Detect which cell encompasses the target text, then output its (x, y) center coordinate. 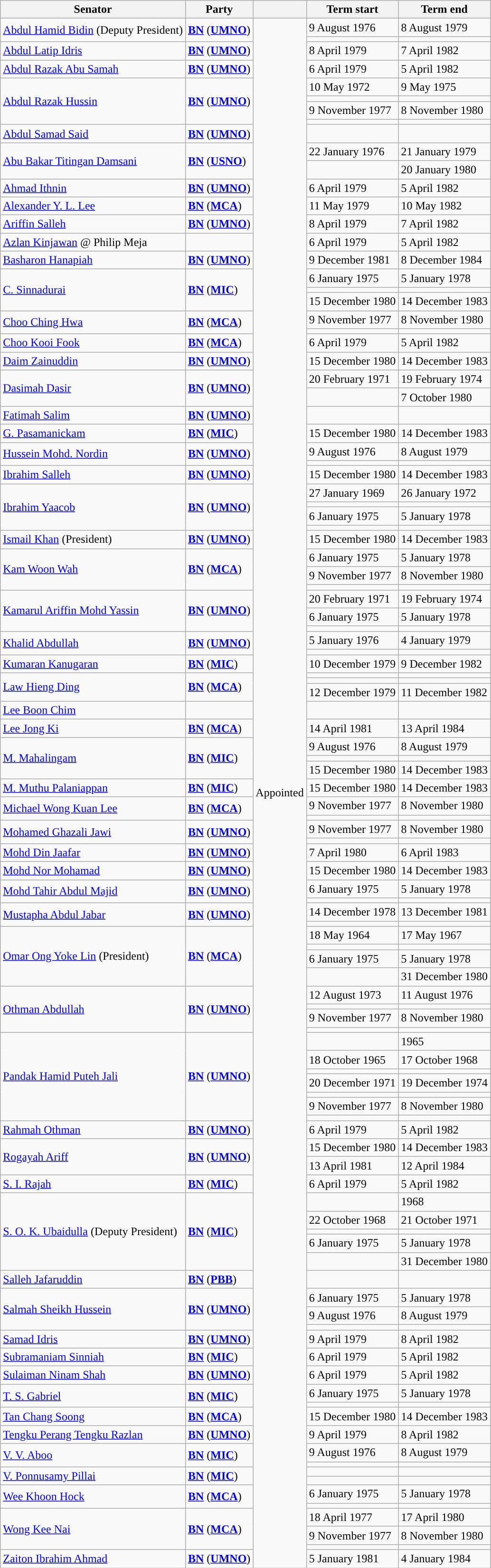
Ahmad Ithnin (93, 188)
Salleh Jafaruddin (93, 1279)
Michael Wong Kuan Lee (93, 808)
14 December 1978 (352, 912)
Wee Khoon Hock (93, 1497)
21 October 1971 (444, 1220)
11 December 1982 (444, 692)
Term end (444, 9)
Sulaiman Ninam Shah (93, 1375)
27 January 1969 (352, 493)
Choo Ching Hwa (93, 322)
Abdul Samad Said (93, 133)
5 January 1976 (352, 640)
17 April 1980 (444, 1517)
Khalid Abdullah (93, 643)
18 April 1977 (352, 1517)
M. Muthu Palaniappan (93, 788)
17 October 1968 (444, 1059)
BN (USNO) (219, 161)
5 January 1981 (352, 1559)
Mohd Tahir Abdul Majid (93, 891)
1965 (444, 1041)
Kam Woon Wah (93, 569)
7 April 1980 (352, 852)
Basharon Hanapiah (93, 260)
G. Pasamanickam (93, 433)
Tengku Perang Tengku Razlan (93, 1435)
Dasimah Dasir (93, 388)
Pandak Hamid Puteh Jali (93, 1076)
Wong Kee Nai (93, 1529)
4 January 1979 (444, 640)
4 January 1984 (444, 1559)
Salmah Sheikh Hussein (93, 1309)
12 August 1973 (352, 995)
Mohd Din Jaafar (93, 852)
Kamarul Ariffin Mohd Yassin (93, 611)
Abu Bakar Titingan Damsani (93, 161)
V. Ponnusamy Pillai (93, 1476)
Zaiton Ibrahim Ahmad (93, 1559)
Mohamed Ghazali Jawi (93, 832)
Fatimah Salim (93, 415)
C. Sinnadurai (93, 290)
22 January 1976 (352, 151)
S. I. Rajah (93, 1184)
Daim Zainuddin (93, 361)
10 December 1979 (352, 663)
20 December 1971 (352, 1083)
22 October 1968 (352, 1220)
Mohd Nor Mohamad (93, 870)
Rahmah Othman (93, 1130)
Lee Boon Chim (93, 710)
18 May 1964 (352, 935)
Senator (93, 9)
12 December 1979 (352, 692)
Abdul Hamid Bidin (Deputy President) (93, 30)
Kumaran Kanugaran (93, 663)
Samad Idris (93, 1339)
Choo Kooi Fook (93, 343)
T. S. Gabriel (93, 1396)
Mustapha Abdul Jabar (93, 915)
Hussein Mohd. Nordin (93, 454)
7 October 1980 (444, 397)
Tan Chang Soong (93, 1417)
26 January 1972 (444, 493)
11 August 1976 (444, 995)
Law Hieng Ding (93, 687)
6 April 1983 (444, 852)
8 December 1984 (444, 260)
12 April 1984 (444, 1166)
Ibrahim Yaacob (93, 507)
10 May 1972 (352, 87)
Term start (352, 9)
Subramaniam Sinniah (93, 1357)
Abdul Razak Hussin (93, 101)
9 December 1981 (352, 260)
14 April 1981 (352, 728)
9 December 1982 (444, 663)
Abdul Latip Idris (93, 51)
BN (PBB) (219, 1279)
Rogayah Ariff (93, 1157)
Appointed (280, 793)
Ibrahim Salleh (93, 475)
21 January 1979 (444, 151)
Party (219, 9)
10 May 1982 (444, 206)
20 January 1980 (444, 170)
13 December 1981 (444, 912)
9 May 1975 (444, 87)
M. Mahalingam (93, 758)
19 December 1974 (444, 1083)
Othman Abdullah (93, 1009)
Omar Ong Yoke Lin (President) (93, 956)
18 October 1965 (352, 1059)
Ariffin Salleh (93, 224)
11 May 1979 (352, 206)
Lee Jong Ki (93, 728)
S. O. K. Ubaidulla (Deputy President) (93, 1232)
Alexander Y. L. Lee (93, 206)
Azlan Kinjawan @ Philip Meja (93, 242)
13 April 1981 (352, 1166)
1968 (444, 1202)
V. V. Aboo (93, 1455)
13 April 1984 (444, 728)
Ismail Khan (President) (93, 539)
17 May 1967 (444, 935)
Abdul Razak Abu Samah (93, 69)
